Return the (x, y) coordinate for the center point of the cell that contains the specified text.  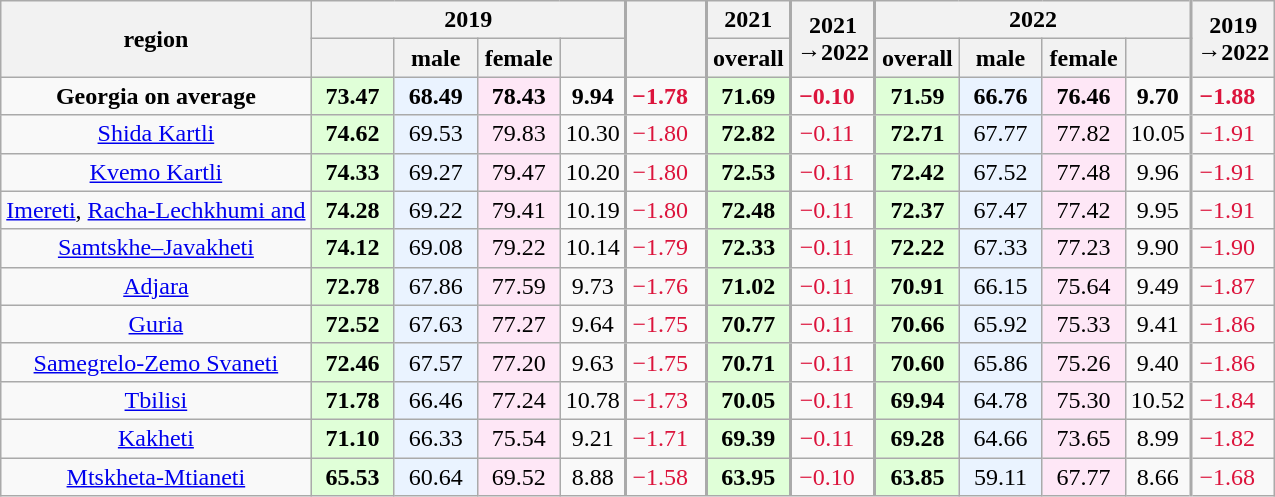
77.24 (518, 400)
−1.82 (1233, 438)
Samegrelo-Zemo Svaneti (156, 362)
70.05 (748, 400)
77.23 (1084, 248)
65.86 (1000, 362)
64.78 (1000, 400)
72.48 (748, 210)
10.30 (593, 134)
72.37 (917, 210)
64.66 (1000, 438)
73.47 (352, 96)
72.78 (352, 286)
70.66 (917, 324)
69.08 (436, 248)
77.42 (1084, 210)
69.39 (748, 438)
−1.84 (1233, 400)
2021→2022 (834, 39)
10.20 (593, 172)
Adjara (156, 286)
Samtskhe–Javakheti (156, 248)
9.21 (593, 438)
10.05 (1158, 134)
2019 (468, 20)
67.47 (1000, 210)
77.20 (518, 362)
79.47 (518, 172)
63.85 (917, 477)
67.52 (1000, 172)
70.60 (917, 362)
9.63 (593, 362)
72.71 (917, 134)
8.99 (1158, 438)
67.57 (436, 362)
74.12 (352, 248)
Tbilisi (156, 400)
78.43 (518, 96)
2021 (748, 20)
71.59 (917, 96)
9.95 (1158, 210)
79.41 (518, 210)
70.91 (917, 286)
69.52 (518, 477)
59.11 (1000, 477)
75.33 (1084, 324)
9.96 (1158, 172)
76.46 (1084, 96)
−1.73 (666, 400)
71.78 (352, 400)
72.33 (748, 248)
−1.68 (1233, 477)
−1.76 (666, 286)
75.54 (518, 438)
10.78 (593, 400)
77.82 (1084, 134)
Mtskheta-Mtianeti (156, 477)
74.62 (352, 134)
Guria (156, 324)
9.94 (593, 96)
−1.71 (666, 438)
−1.87 (1233, 286)
79.22 (518, 248)
77.59 (518, 286)
9.70 (1158, 96)
66.15 (1000, 286)
10.52 (1158, 400)
69.28 (917, 438)
Georgia on average (156, 96)
68.49 (436, 96)
9.90 (1158, 248)
63.95 (748, 477)
−1.90 (1233, 248)
69.22 (436, 210)
region (156, 39)
70.71 (748, 362)
70.77 (748, 324)
9.49 (1158, 286)
67.86 (436, 286)
75.30 (1084, 400)
−1.78 (666, 96)
Imereti, Racha-Lechkhumi and (156, 210)
9.41 (1158, 324)
60.64 (436, 477)
9.64 (593, 324)
72.42 (917, 172)
71.02 (748, 286)
66.46 (436, 400)
65.53 (352, 477)
72.22 (917, 248)
75.26 (1084, 362)
77.27 (518, 324)
71.10 (352, 438)
67.33 (1000, 248)
9.73 (593, 286)
8.88 (593, 477)
69.53 (436, 134)
65.92 (1000, 324)
75.64 (1084, 286)
Kakheti (156, 438)
8.66 (1158, 477)
69.94 (917, 400)
73.65 (1084, 438)
2022 (1033, 20)
Shida Kartli (156, 134)
74.33 (352, 172)
2019→2022 (1233, 39)
−1.88 (1233, 96)
−1.58 (666, 477)
10.19 (593, 210)
79.83 (518, 134)
66.76 (1000, 96)
10.14 (593, 248)
9.40 (1158, 362)
77.48 (1084, 172)
67.63 (436, 324)
74.28 (352, 210)
72.46 (352, 362)
72.82 (748, 134)
66.33 (436, 438)
72.52 (352, 324)
−1.79 (666, 248)
72.53 (748, 172)
69.27 (436, 172)
71.69 (748, 96)
Kvemo Kartli (156, 172)
